Detect which cell encompasses the target text, then output its [X, Y] center coordinate. 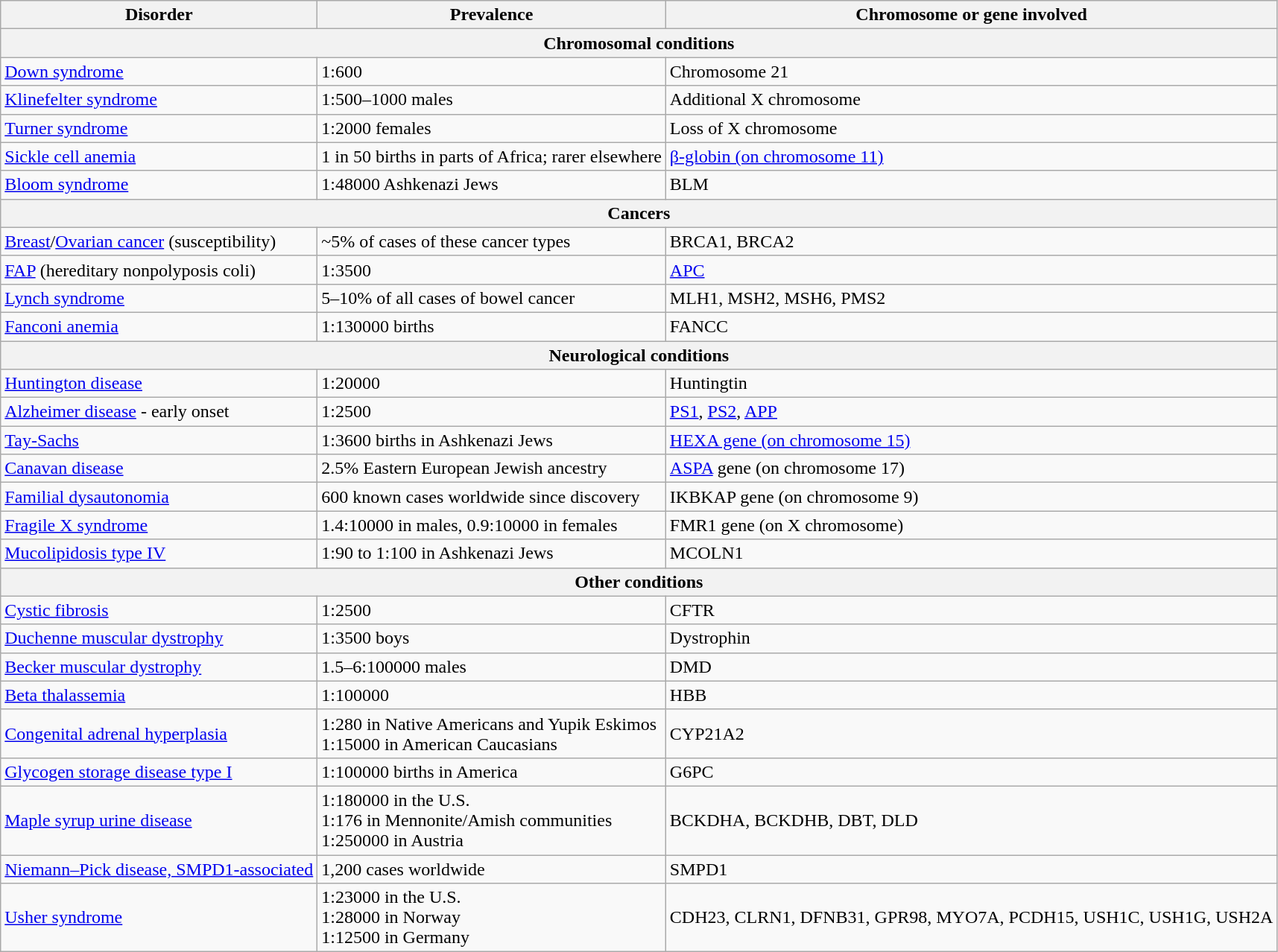
MLH1, MSH2, MSH6, PMS2 [972, 298]
Huntington disease [159, 384]
1,200 cases worldwide [492, 869]
1:23000 in the U.S.1:28000 in Norway1:12500 in Germany [492, 918]
Chromosomal conditions [639, 43]
ASPA gene (on chromosome 17) [972, 469]
BCKDHA, BCKDHB, DBT, DLD [972, 820]
DMD [972, 667]
1:90 to 1:100 in Ashkenazi Jews [492, 553]
5–10% of all cases of bowel cancer [492, 298]
1:3500 [492, 270]
Chromosome or gene involved [972, 15]
1:20000 [492, 384]
Canavan disease [159, 469]
1:600 [492, 72]
β-globin (on chromosome 11) [972, 156]
Additional X chromosome [972, 100]
1:280 in Native Americans and Yupik Eskimos1:15000 in American Caucasians [492, 733]
Cancers [639, 213]
Down syndrome [159, 72]
Turner syndrome [159, 128]
Glycogen storage disease type I [159, 772]
Familial dysautonomia [159, 497]
IKBKAP gene (on chromosome 9) [972, 497]
HEXA gene (on chromosome 15) [972, 440]
Loss of X chromosome [972, 128]
SMPD1 [972, 869]
Chromosome 21 [972, 72]
Niemann–Pick disease, SMPD1-associated [159, 869]
FAP (hereditary nonpolyposis coli) [159, 270]
CYP21A2 [972, 733]
HBB [972, 695]
1:100000 births in America [492, 772]
Congenital adrenal hyperplasia [159, 733]
1.5–6:100000 males [492, 667]
1:48000 Ashkenazi Jews [492, 185]
Breast/Ovarian cancer (susceptibility) [159, 241]
G6PC [972, 772]
Maple syrup urine disease [159, 820]
PS1, PS2, APP [972, 412]
FMR1 gene (on X chromosome) [972, 525]
CDH23, CLRN1, DFNB31, GPR98, MYO7A, PCDH15, USH1C, USH1G, USH2A [972, 918]
APC [972, 270]
MCOLN1 [972, 553]
Becker muscular dystrophy [159, 667]
BLM [972, 185]
Fanconi anemia [159, 326]
Other conditions [639, 582]
Huntingtin [972, 384]
Disorder [159, 15]
1:180000 in the U.S.1:176 in Mennonite/Amish communities1:250000 in Austria [492, 820]
Beta thalassemia [159, 695]
Prevalence [492, 15]
1:3500 boys [492, 638]
1:130000 births [492, 326]
Cystic fibrosis [159, 610]
Lynch syndrome [159, 298]
Mucolipidosis type IV [159, 553]
Fragile X syndrome [159, 525]
1.4:10000 in males, 0.9:10000 in females [492, 525]
2.5% Eastern European Jewish ancestry [492, 469]
BRCA1, BRCA2 [972, 241]
Sickle cell anemia [159, 156]
1 in 50 births in parts of Africa; rarer elsewhere [492, 156]
Tay-Sachs [159, 440]
CFTR [972, 610]
1:500–1000 males [492, 100]
1:3600 births in Ashkenazi Jews [492, 440]
Alzheimer disease - early onset [159, 412]
Duchenne muscular dystrophy [159, 638]
FANCC [972, 326]
600 known cases worldwide since discovery [492, 497]
~5% of cases of these cancer types [492, 241]
Usher syndrome [159, 918]
Neurological conditions [639, 355]
1:2000 females [492, 128]
Bloom syndrome [159, 185]
1:100000 [492, 695]
Dystrophin [972, 638]
Klinefelter syndrome [159, 100]
